Return [x, y] of the center of cell containing provided text 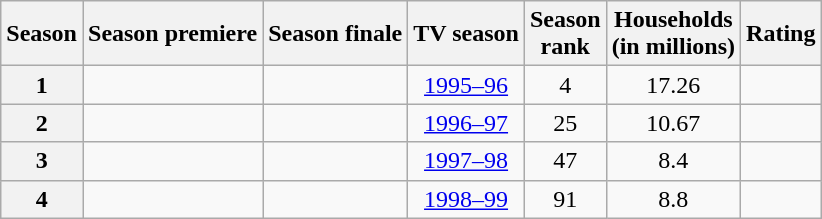
Rating [781, 34]
1998–99 [466, 199]
1 [42, 85]
Season [42, 34]
25 [565, 123]
Households(in millions) [673, 34]
1996–97 [466, 123]
Season premiere [172, 34]
8.4 [673, 161]
TV season [466, 34]
2 [42, 123]
10.67 [673, 123]
3 [42, 161]
47 [565, 161]
8.8 [673, 199]
91 [565, 199]
1997–98 [466, 161]
1995–96 [466, 85]
17.26 [673, 85]
Seasonrank [565, 34]
Season finale [336, 34]
